Return [X, Y] of the center of cell containing provided text 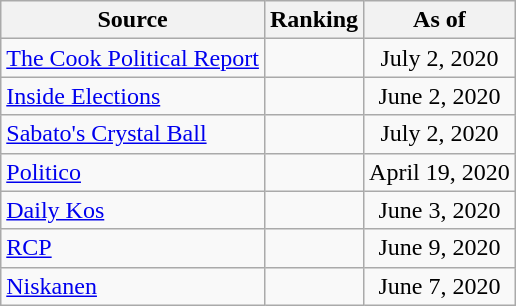
The Cook Political Report [133, 58]
Source [133, 20]
Ranking [314, 20]
June 2, 2020 [440, 96]
Niskanen [133, 286]
Inside Elections [133, 96]
RCP [133, 248]
Daily Kos [133, 210]
Sabato's Crystal Ball [133, 134]
June 9, 2020 [440, 248]
As of [440, 20]
Politico [133, 172]
April 19, 2020 [440, 172]
June 7, 2020 [440, 286]
June 3, 2020 [440, 210]
